Scan for the cell matching the given text and deliver its [X, Y] coordinate at center. 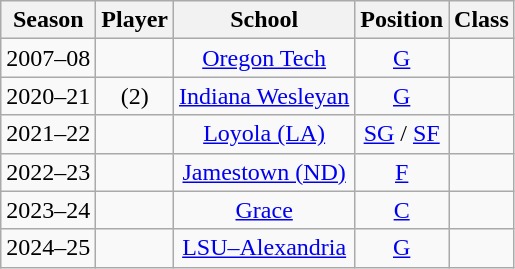
Indiana Wesleyan [264, 96]
(2) [135, 96]
2024–25 [48, 248]
Grace [264, 210]
LSU–Alexandria [264, 248]
F [402, 172]
Oregon Tech [264, 58]
2023–24 [48, 210]
Season [48, 20]
2022–23 [48, 172]
Position [402, 20]
2007–08 [48, 58]
C [402, 210]
Class [482, 20]
2020–21 [48, 96]
Loyola (LA) [264, 134]
Jamestown (ND) [264, 172]
SG / SF [402, 134]
School [264, 20]
Player [135, 20]
2021–22 [48, 134]
